Search for the cell housing the specified text and yield its (x, y) center coordinate. 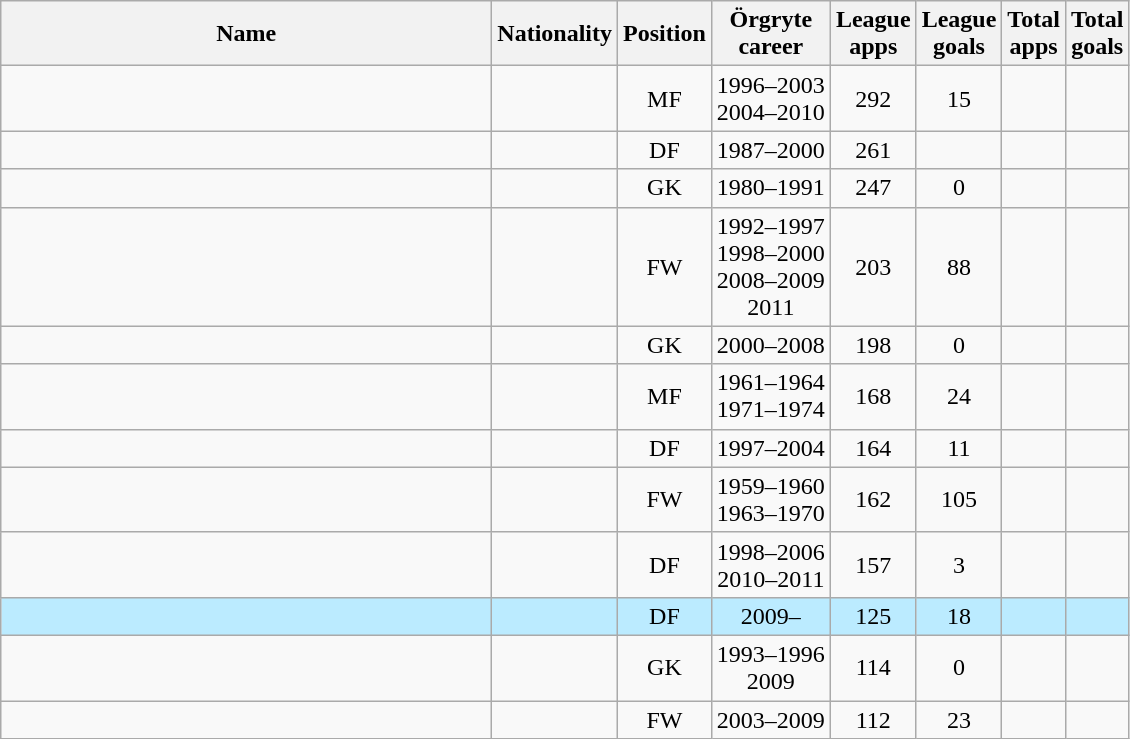
Nationality (555, 34)
Totalapps (1034, 34)
Name (246, 34)
247 (873, 188)
114 (873, 668)
1987–2000 (770, 150)
23 (959, 719)
105 (959, 500)
2003–2009 (770, 719)
2000–2008 (770, 345)
112 (873, 719)
18 (959, 616)
1980–1991 (770, 188)
15 (959, 98)
88 (959, 266)
Totalgoals (1097, 34)
1961–19641971–1974 (770, 396)
1992–19971998–20002008–20092011 (770, 266)
Leaguegoals (959, 34)
162 (873, 500)
1998–20062010–2011 (770, 564)
203 (873, 266)
2009– (770, 616)
24 (959, 396)
11 (959, 448)
168 (873, 396)
1997–2004 (770, 448)
Position (665, 34)
3 (959, 564)
1993–19962009 (770, 668)
Örgrytecareer (770, 34)
125 (873, 616)
1959–19601963–1970 (770, 500)
1996–20032004–2010 (770, 98)
198 (873, 345)
292 (873, 98)
Leagueapps (873, 34)
157 (873, 564)
164 (873, 448)
261 (873, 150)
